From the cell containing the given text, extract its center point as [X, Y] coordinate. 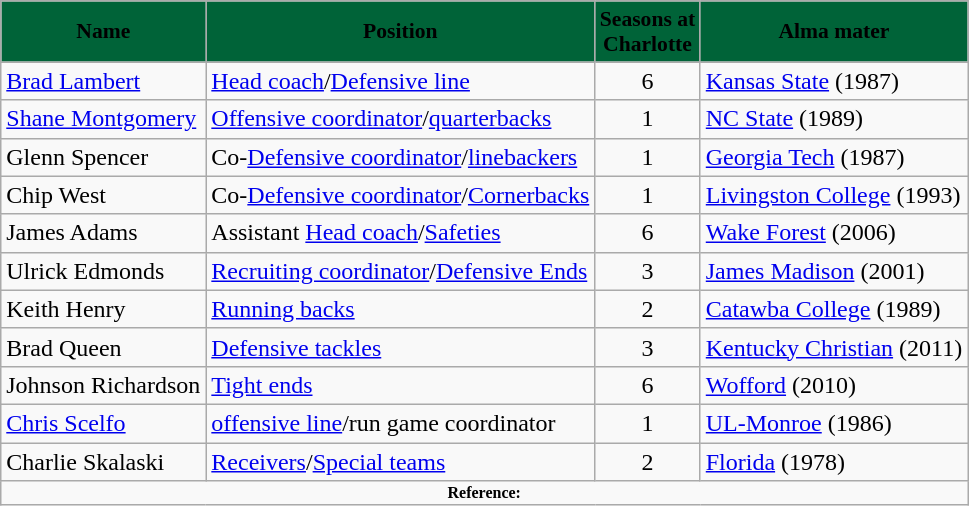
Keith Henry [104, 309]
Kansas State (1987) [834, 81]
Name [104, 32]
Running backs [400, 309]
James Madison (2001) [834, 271]
Georgia Tech (1987) [834, 157]
Catawba College (1989) [834, 309]
Ulrick Edmonds [104, 271]
Kentucky Christian (2011) [834, 347]
Offensive coordinator/quarterbacks [400, 119]
Seasons atCharlotte [648, 32]
NC State (1989) [834, 119]
Chris Scelfo [104, 423]
Recruiting coordinator/Defensive Ends [400, 271]
Brad Lambert [104, 81]
Livingston College (1993) [834, 195]
Glenn Spencer [104, 157]
James Adams [104, 233]
Wake Forest (2006) [834, 233]
Wofford (2010) [834, 385]
Defensive tackles [400, 347]
Tight ends [400, 385]
Florida (1978) [834, 461]
Chip West [104, 195]
Receivers/Special teams [400, 461]
Alma mater [834, 32]
Brad Queen [104, 347]
Shane Montgomery [104, 119]
Assistant Head coach/Safeties [400, 233]
Co-Defensive coordinator/Cornerbacks [400, 195]
Position [400, 32]
Charlie Skalaski [104, 461]
offensive line/run game coordinator [400, 423]
UL-Monroe (1986) [834, 423]
Reference: [484, 493]
Co-Defensive coordinator/linebackers [400, 157]
Head coach/Defensive line [400, 81]
Johnson Richardson [104, 385]
